Scan for the cell matching the given text and deliver its (x, y) coordinate at center. 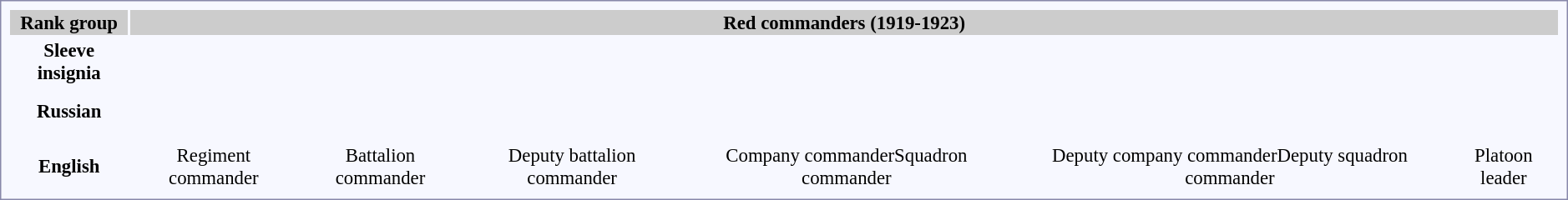
Battalion commander (380, 167)
Regiment commander (214, 167)
Russian (68, 112)
Rank group (68, 22)
English (68, 167)
Deputy battalion commander (573, 167)
Red commanders (1919-1923) (844, 22)
Company commanderSquadron commander (847, 167)
Sleeve insignia (68, 62)
Deputy company commanderDeputy squadron commander (1230, 167)
Platoon leader (1504, 167)
